Return (x, y) of the center of cell containing provided text 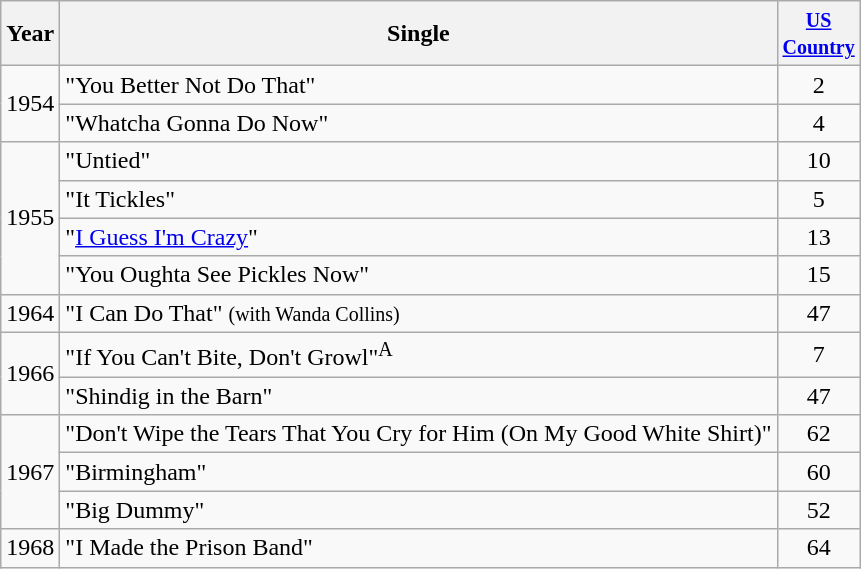
"Big Dummy" (418, 510)
7 (818, 354)
"You Better Not Do That" (418, 85)
"It Tickles" (418, 199)
"You Oughta See Pickles Now" (418, 275)
"Untied" (418, 161)
1955 (30, 218)
"Shindig in the Barn" (418, 396)
15 (818, 275)
Single (418, 34)
"I Made the Prison Band" (418, 548)
1964 (30, 313)
1966 (30, 374)
5 (818, 199)
"If You Can't Bite, Don't Growl"A (418, 354)
62 (818, 434)
"I Guess I'm Crazy" (418, 237)
"I Can Do That" (with Wanda Collins) (418, 313)
"Birmingham" (418, 472)
52 (818, 510)
"Whatcha Gonna Do Now" (418, 123)
1968 (30, 548)
4 (818, 123)
2 (818, 85)
13 (818, 237)
1967 (30, 472)
60 (818, 472)
10 (818, 161)
US Country (818, 34)
Year (30, 34)
1954 (30, 104)
"Don't Wipe the Tears That You Cry for Him (On My Good White Shirt)" (418, 434)
64 (818, 548)
